Return the [X, Y] coordinate for the center point of the cell that contains the specified text.  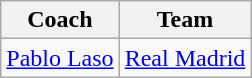
Coach [60, 20]
Pablo Laso [60, 58]
Team [185, 20]
Real Madrid [185, 58]
